Determine the (X, Y) coordinate at the center of the cell enclosing the given text.  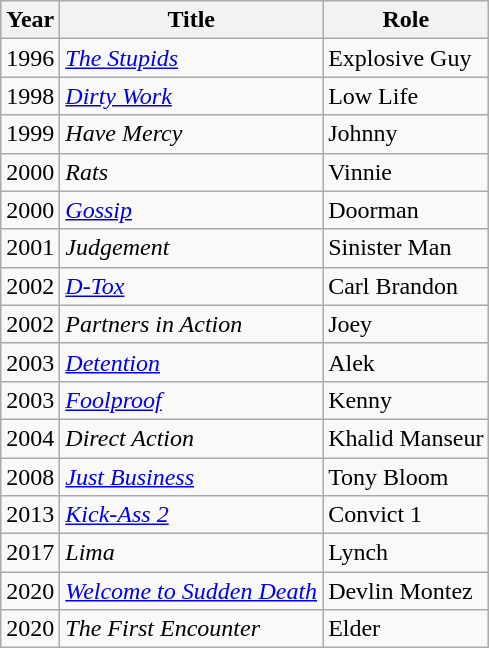
Year (30, 20)
1996 (30, 58)
Kick-Ass 2 (192, 515)
Carl Brandon (406, 286)
Just Business (192, 477)
Elder (406, 629)
Dirty Work (192, 96)
Convict 1 (406, 515)
The Stupids (192, 58)
Khalid Manseur (406, 438)
2013 (30, 515)
Detention (192, 362)
Explosive Guy (406, 58)
Title (192, 20)
Role (406, 20)
2001 (30, 248)
2017 (30, 553)
Sinister Man (406, 248)
Low Life (406, 96)
Partners in Action (192, 324)
Tony Bloom (406, 477)
Johnny (406, 134)
Judgement (192, 248)
1999 (30, 134)
Gossip (192, 210)
Lynch (406, 553)
1998 (30, 96)
Welcome to Sudden Death (192, 591)
Doorman (406, 210)
Joey (406, 324)
The First Encounter (192, 629)
Lima (192, 553)
2004 (30, 438)
Devlin Montez (406, 591)
D-Tox (192, 286)
Rats (192, 172)
Vinnie (406, 172)
Have Mercy (192, 134)
Foolproof (192, 400)
Alek (406, 362)
Direct Action (192, 438)
Kenny (406, 400)
2008 (30, 477)
